For the text-containing cell, return its midpoint in (x, y) coordinate format. 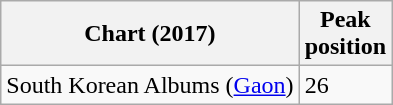
Peakposition (345, 34)
Chart (2017) (150, 34)
26 (345, 85)
South Korean Albums (Gaon) (150, 85)
